Output the (X, Y) coordinate of the center of the cell containing the given text.  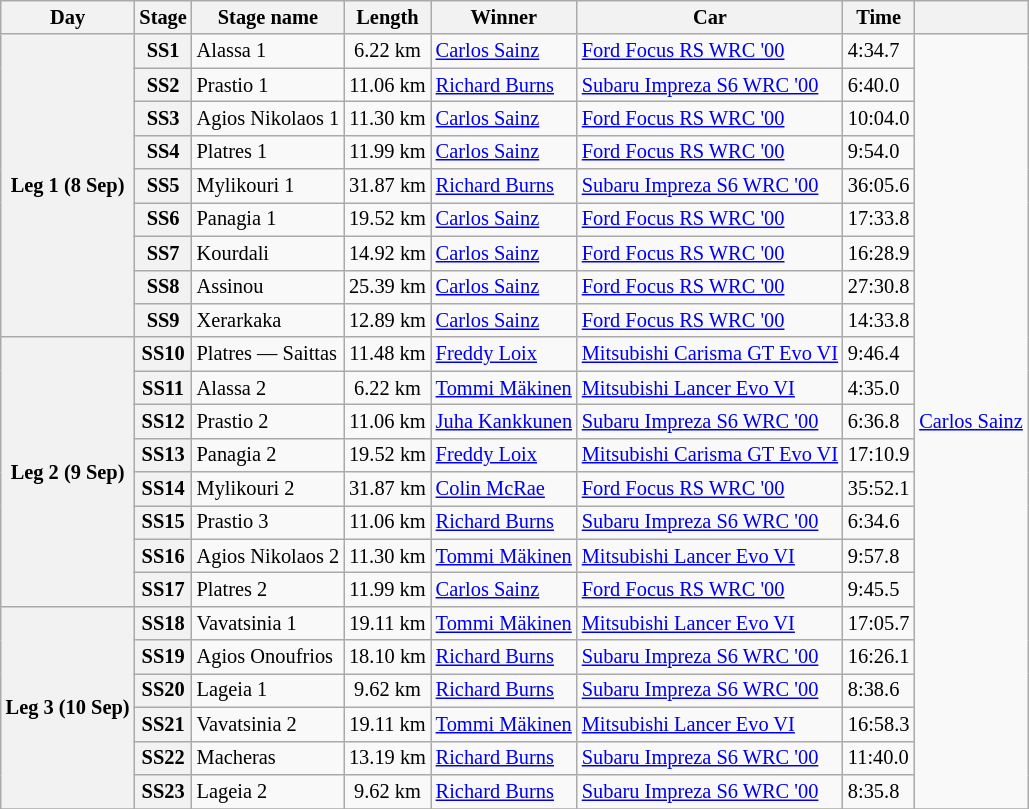
14:33.8 (878, 320)
13.19 km (388, 758)
Length (388, 17)
Mylikouri 1 (268, 186)
Colin McRae (504, 489)
SS18 (162, 623)
35:52.1 (878, 489)
Macheras (268, 758)
Agios Nikolaos 1 (268, 118)
SS2 (162, 85)
SS22 (162, 758)
Leg 2 (9 Sep) (68, 472)
25.39 km (388, 287)
SS21 (162, 724)
Alassa 1 (268, 51)
Winner (504, 17)
Car (710, 17)
Leg 3 (10 Sep) (68, 707)
27:30.8 (878, 287)
10:04.0 (878, 118)
SS8 (162, 287)
SS9 (162, 320)
16:26.1 (878, 657)
Agios Nikolaos 2 (268, 556)
12.89 km (388, 320)
Platres 1 (268, 152)
Panagia 2 (268, 455)
8:35.8 (878, 791)
4:35.0 (878, 388)
4:34.7 (878, 51)
6:36.8 (878, 421)
SS14 (162, 489)
Prastio 2 (268, 421)
Lageia 2 (268, 791)
9:54.0 (878, 152)
Stage (162, 17)
6:34.6 (878, 522)
SS10 (162, 354)
18.10 km (388, 657)
Vavatsinia 2 (268, 724)
Stage name (268, 17)
Lageia 1 (268, 690)
SS11 (162, 388)
Vavatsinia 1 (268, 623)
SS20 (162, 690)
SS15 (162, 522)
Prastio 3 (268, 522)
SS3 (162, 118)
SS5 (162, 186)
Panagia 1 (268, 219)
Platres — Saittas (268, 354)
Mylikouri 2 (268, 489)
SS4 (162, 152)
16:28.9 (878, 253)
Prastio 1 (268, 85)
SS17 (162, 589)
SS6 (162, 219)
SS7 (162, 253)
Assinou (268, 287)
6:40.0 (878, 85)
SS13 (162, 455)
16:58.3 (878, 724)
11.48 km (388, 354)
17:05.7 (878, 623)
9:46.4 (878, 354)
14.92 km (388, 253)
8:38.6 (878, 690)
SS12 (162, 421)
Platres 2 (268, 589)
17:33.8 (878, 219)
Xerarkaka (268, 320)
Agios Onoufrios (268, 657)
9:57.8 (878, 556)
17:10.9 (878, 455)
Day (68, 17)
Alassa 2 (268, 388)
Leg 1 (8 Sep) (68, 186)
Juha Kankkunen (504, 421)
SS1 (162, 51)
SS16 (162, 556)
11:40.0 (878, 758)
36:05.6 (878, 186)
SS23 (162, 791)
Kourdali (268, 253)
SS19 (162, 657)
Time (878, 17)
9:45.5 (878, 589)
